Scan for the cell matching the given text and deliver its [X, Y] coordinate at center. 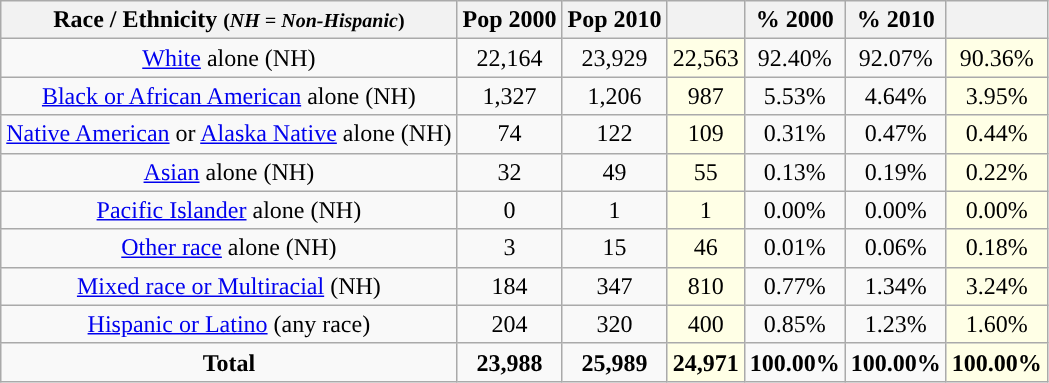
1.23% [896, 324]
92.07% [896, 58]
46 [706, 248]
3 [510, 248]
90.36% [996, 58]
White alone (NH) [229, 58]
1,206 [614, 96]
Pacific Islander alone (NH) [229, 210]
1.34% [896, 286]
0.06% [896, 248]
347 [614, 286]
4.64% [896, 96]
0.77% [794, 286]
0.22% [996, 172]
Total [229, 362]
Asian alone (NH) [229, 172]
Other race alone (NH) [229, 248]
0 [510, 210]
22,164 [510, 58]
3.24% [996, 286]
0.18% [996, 248]
810 [706, 286]
5.53% [794, 96]
122 [614, 134]
320 [614, 324]
0.13% [794, 172]
24,971 [706, 362]
49 [614, 172]
0.47% [896, 134]
987 [706, 96]
400 [706, 324]
0.31% [794, 134]
0.19% [896, 172]
1,327 [510, 96]
Pop 2010 [614, 20]
0.01% [794, 248]
0.85% [794, 324]
Mixed race or Multiracial (NH) [229, 286]
25,989 [614, 362]
3.95% [996, 96]
204 [510, 324]
22,563 [706, 58]
92.40% [794, 58]
Native American or Alaska Native alone (NH) [229, 134]
184 [510, 286]
23,988 [510, 362]
Race / Ethnicity (NH = Non-Hispanic) [229, 20]
32 [510, 172]
23,929 [614, 58]
Pop 2000 [510, 20]
109 [706, 134]
Hispanic or Latino (any race) [229, 324]
% 2000 [794, 20]
15 [614, 248]
0.44% [996, 134]
% 2010 [896, 20]
55 [706, 172]
74 [510, 134]
Black or African American alone (NH) [229, 96]
1.60% [996, 324]
